Find where the given text appears and provide that cell's center as (x, y) coordinate. 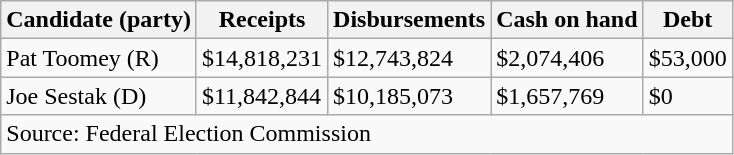
$12,743,824 (410, 58)
Source: Federal Election Commission (366, 134)
Pat Toomey (R) (99, 58)
Candidate (party) (99, 20)
Receipts (262, 20)
$11,842,844 (262, 96)
$2,074,406 (567, 58)
Disbursements (410, 20)
Debt (688, 20)
$14,818,231 (262, 58)
Cash on hand (567, 20)
$10,185,073 (410, 96)
$0 (688, 96)
$1,657,769 (567, 96)
Joe Sestak (D) (99, 96)
$53,000 (688, 58)
